Locate the cell with the specified text and output its (x, y) center coordinate. 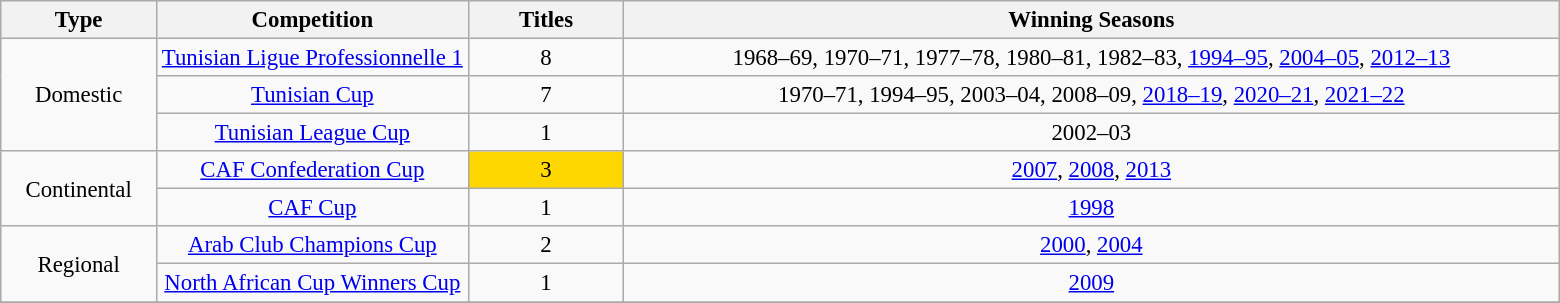
7 (546, 95)
2 (546, 245)
3 (546, 170)
CAF Cup (313, 208)
Titles (546, 20)
Regional (79, 264)
Tunisian Cup (313, 95)
1968–69, 1970–71, 1977–78, 1980–81, 1982–83, 1994–95, 2004–05, 2012–13 (1092, 58)
2007, 2008, 2013 (1092, 170)
2009 (1092, 283)
8 (546, 58)
North African Cup Winners Cup (313, 283)
Domestic (79, 96)
Continental (79, 188)
1970–71, 1994–95, 2003–04, 2008–09, 2018–19, 2020–21, 2021–22 (1092, 95)
Competition (313, 20)
CAF Confederation Cup (313, 170)
Tunisian Ligue Professionnelle 1 (313, 58)
Type (79, 20)
Arab Club Champions Cup (313, 245)
1998 (1092, 208)
2000, 2004 (1092, 245)
Winning Seasons (1092, 20)
2002–03 (1092, 133)
Tunisian League Cup (313, 133)
